For the text-containing cell, return its midpoint in (X, Y) coordinate format. 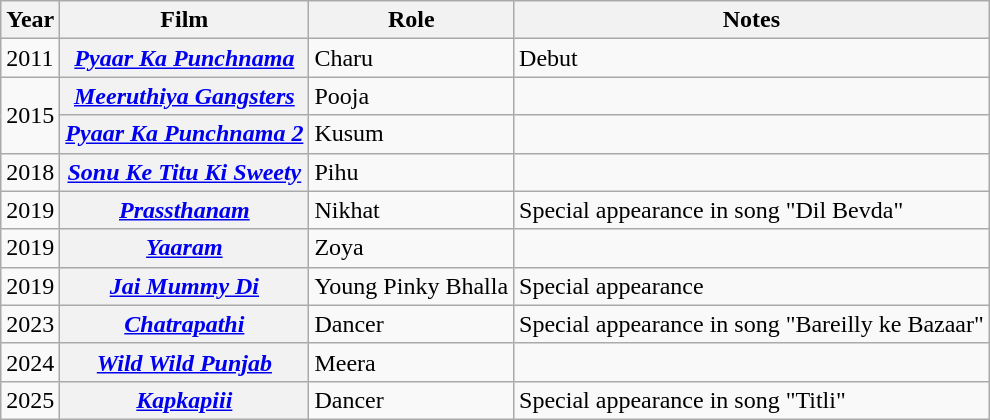
Pyaar Ka Punchnama (184, 58)
Zoya (412, 248)
Role (412, 20)
2015 (30, 115)
Special appearance in song "Bareilly ke Bazaar" (752, 324)
Year (30, 20)
Kusum (412, 134)
Sonu Ke Titu Ki Sweety (184, 172)
2011 (30, 58)
Yaaram (184, 248)
Wild Wild Punjab (184, 362)
Special appearance in song "Titli" (752, 400)
Debut (752, 58)
Special appearance (752, 286)
Prassthanam (184, 210)
Nikhat (412, 210)
2023 (30, 324)
Jai Mummy Di (184, 286)
Chatrapathi (184, 324)
Meera (412, 362)
Meeruthiya Gangsters (184, 96)
2024 (30, 362)
Kapkapiii (184, 400)
Pyaar Ka Punchnama 2 (184, 134)
Pooja (412, 96)
Young Pinky Bhalla (412, 286)
Charu (412, 58)
Pihu (412, 172)
Film (184, 20)
2025 (30, 400)
Notes (752, 20)
2018 (30, 172)
Special appearance in song "Dil Bevda" (752, 210)
